Detect which cell encompasses the target text, then output its [X, Y] center coordinate. 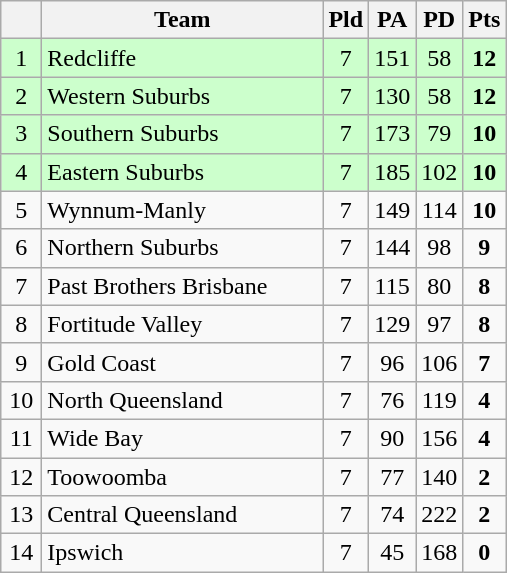
Ipswich [182, 553]
0 [484, 553]
151 [392, 58]
156 [440, 438]
102 [440, 172]
90 [392, 438]
6 [22, 248]
1 [22, 58]
Redcliffe [182, 58]
74 [392, 515]
173 [392, 134]
168 [440, 553]
14 [22, 553]
PD [440, 20]
Wide Bay [182, 438]
Past Brothers Brisbane [182, 286]
185 [392, 172]
Fortitude Valley [182, 324]
79 [440, 134]
130 [392, 96]
114 [440, 210]
Team [182, 20]
PA [392, 20]
45 [392, 553]
Southern Suburbs [182, 134]
96 [392, 362]
13 [22, 515]
Central Queensland [182, 515]
119 [440, 400]
11 [22, 438]
80 [440, 286]
149 [392, 210]
97 [440, 324]
3 [22, 134]
Eastern Suburbs [182, 172]
North Queensland [182, 400]
Wynnum-Manly [182, 210]
115 [392, 286]
98 [440, 248]
106 [440, 362]
77 [392, 477]
140 [440, 477]
Pts [484, 20]
Northern Suburbs [182, 248]
76 [392, 400]
144 [392, 248]
Pld [346, 20]
222 [440, 515]
Toowoomba [182, 477]
129 [392, 324]
5 [22, 210]
Gold Coast [182, 362]
Western Suburbs [182, 96]
